Return (x, y) of the center of cell containing provided text 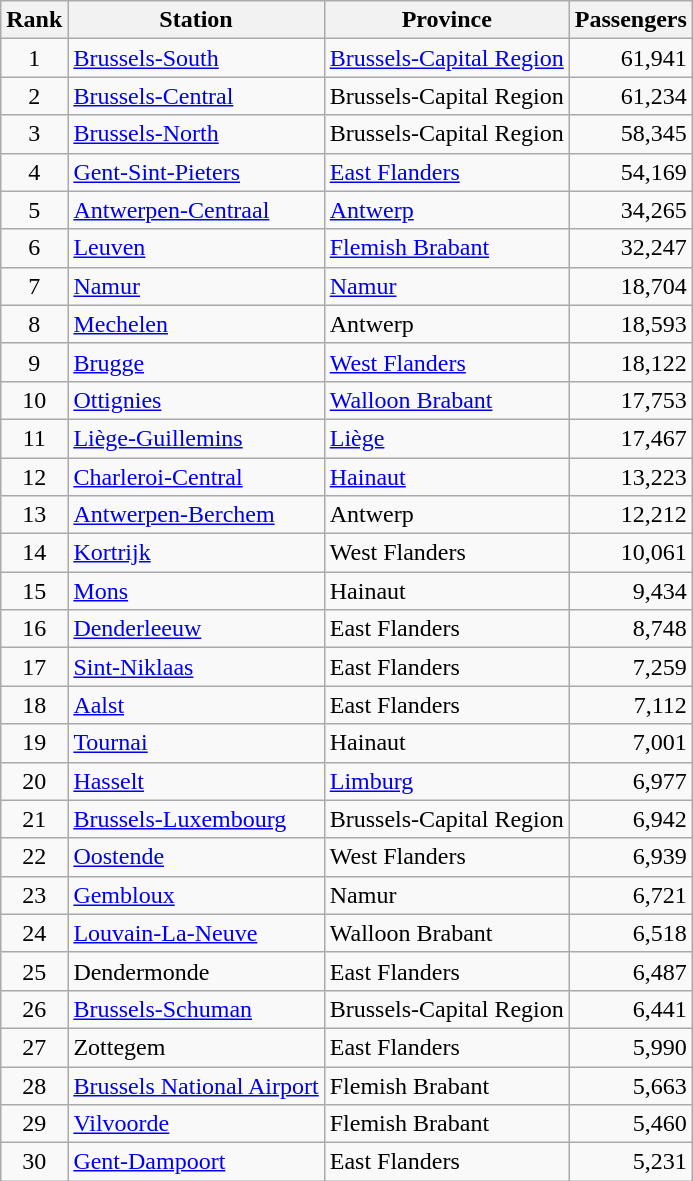
6,441 (630, 1009)
Gent-Sint-Pieters (196, 172)
Antwerpen-Berchem (196, 515)
Liège-Guillemins (196, 438)
Denderleeuw (196, 629)
Kortrijk (196, 553)
6,942 (630, 819)
26 (34, 1009)
Gembloux (196, 895)
7,112 (630, 705)
Hasselt (196, 781)
Ottignies (196, 400)
6,939 (630, 857)
61,941 (630, 58)
18,704 (630, 286)
7,001 (630, 743)
5,990 (630, 1047)
5,460 (630, 1124)
Province (446, 20)
Aalst (196, 705)
32,247 (630, 248)
Tournai (196, 743)
Rank (34, 20)
17,753 (630, 400)
61,234 (630, 96)
Brussels National Airport (196, 1085)
7 (34, 286)
Mechelen (196, 324)
Zottegem (196, 1047)
11 (34, 438)
17 (34, 667)
10,061 (630, 553)
Oostende (196, 857)
5,231 (630, 1162)
12 (34, 477)
8,748 (630, 629)
Brussels-Luxembourg (196, 819)
18,122 (630, 362)
Station (196, 20)
5,663 (630, 1085)
17,467 (630, 438)
Liège (446, 438)
9 (34, 362)
13 (34, 515)
Brugge (196, 362)
Antwerpen-Centraal (196, 210)
6,487 (630, 971)
58,345 (630, 134)
1 (34, 58)
6,721 (630, 895)
3 (34, 134)
Passengers (630, 20)
14 (34, 553)
12,212 (630, 515)
4 (34, 172)
9,434 (630, 591)
Leuven (196, 248)
Charleroi-Central (196, 477)
21 (34, 819)
24 (34, 933)
30 (34, 1162)
Gent-Dampoort (196, 1162)
Brussels-Schuman (196, 1009)
6,977 (630, 781)
Brussels-Central (196, 96)
13,223 (630, 477)
Limburg (446, 781)
6,518 (630, 933)
19 (34, 743)
Dendermonde (196, 971)
22 (34, 857)
34,265 (630, 210)
Mons (196, 591)
5 (34, 210)
Brussels-South (196, 58)
2 (34, 96)
54,169 (630, 172)
Sint-Niklaas (196, 667)
10 (34, 400)
Louvain-La-Neuve (196, 933)
7,259 (630, 667)
25 (34, 971)
Brussels-North (196, 134)
18,593 (630, 324)
29 (34, 1124)
Vilvoorde (196, 1124)
23 (34, 895)
6 (34, 248)
28 (34, 1085)
27 (34, 1047)
16 (34, 629)
18 (34, 705)
8 (34, 324)
15 (34, 591)
20 (34, 781)
